Provide the [x, y] coordinate of the cell's center where the given text is located.  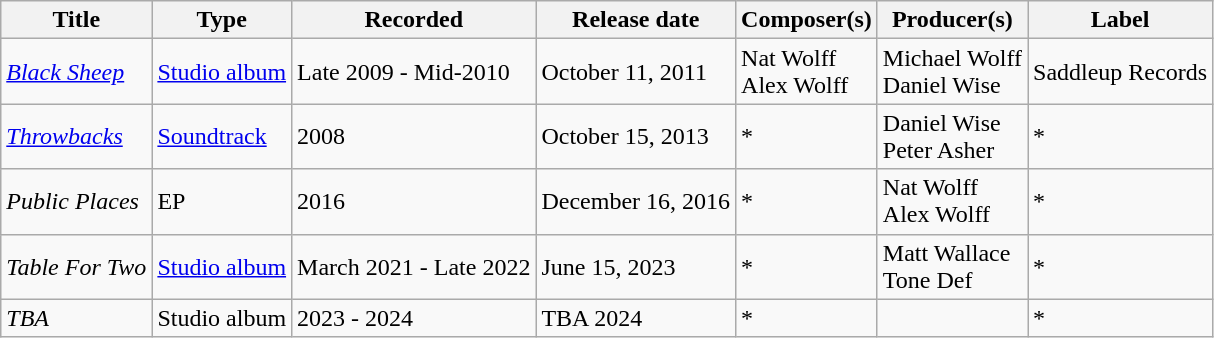
October 15, 2013 [636, 136]
EP [222, 202]
Late 2009 - Mid-2010 [414, 72]
Public Places [76, 202]
Saddleup Records [1120, 72]
Composer(s) [807, 20]
2023 - 2024 [414, 318]
Matt WallaceTone Def [952, 266]
TBA [76, 318]
Daniel WisePeter Asher [952, 136]
Title [76, 20]
TBA 2024 [636, 318]
Recorded [414, 20]
2016 [414, 202]
Producer(s) [952, 20]
June 15, 2023 [636, 266]
2008 [414, 136]
October 11, 2011 [636, 72]
December 16, 2016 [636, 202]
Black Sheep [76, 72]
Label [1120, 20]
Michael WolffDaniel Wise [952, 72]
Release date [636, 20]
March 2021 - Late 2022 [414, 266]
Soundtrack [222, 136]
Throwbacks [76, 136]
Table For Two [76, 266]
Type [222, 20]
